For the text-containing cell, return its midpoint in [x, y] coordinate format. 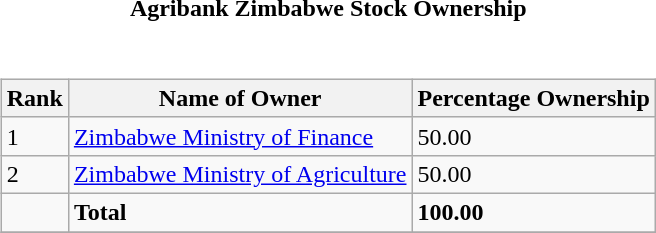
Zimbabwe Ministry of Finance [240, 136]
100.00 [534, 212]
Name of Owner [240, 98]
2 [34, 174]
1 [34, 136]
Rank [34, 98]
Total [240, 212]
Zimbabwe Ministry of Agriculture [240, 174]
Percentage Ownership [534, 98]
